Output the (X, Y) coordinate of the center of the cell containing the given text.  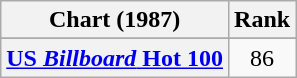
86 (262, 58)
US Billboard Hot 100 (115, 58)
Chart (1987) (115, 20)
Rank (262, 20)
